Locate the cell with the specified text and output its [X, Y] center coordinate. 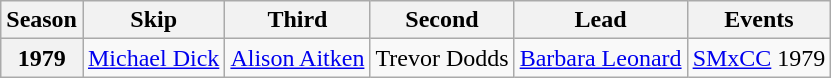
Alison Aitken [298, 58]
Skip [153, 20]
Events [759, 20]
Second [442, 20]
Season [42, 20]
Lead [600, 20]
Third [298, 20]
Trevor Dodds [442, 58]
SMxCC 1979 [759, 58]
Barbara Leonard [600, 58]
1979 [42, 58]
Michael Dick [153, 58]
